For the text-containing cell, return its midpoint in [X, Y] coordinate format. 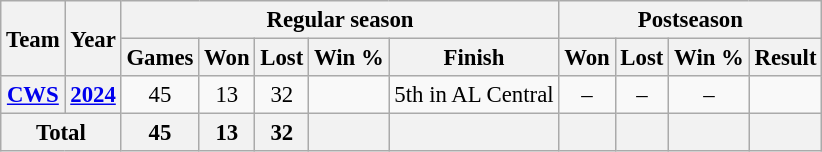
Postseason [690, 20]
2024 [93, 95]
Finish [474, 58]
Regular season [340, 20]
Total [61, 133]
Year [93, 38]
Result [786, 58]
Games [160, 58]
CWS [33, 95]
5th in AL Central [474, 95]
Team [33, 38]
